Search for the cell housing the specified text and yield its (x, y) center coordinate. 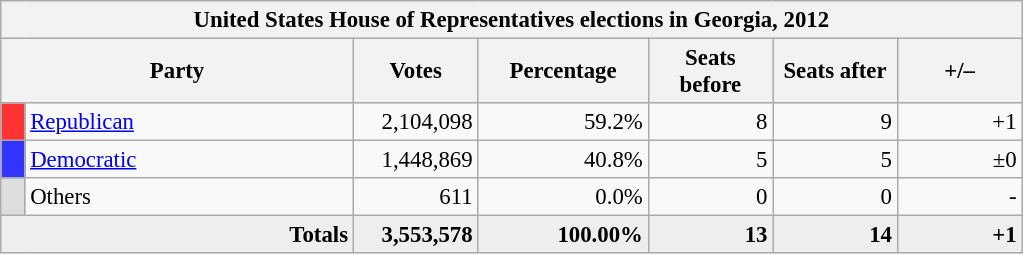
8 (710, 122)
United States House of Representatives elections in Georgia, 2012 (512, 20)
+/– (960, 72)
100.00% (563, 235)
Totals (178, 235)
0.0% (563, 197)
611 (416, 197)
Percentage (563, 72)
40.8% (563, 160)
3,553,578 (416, 235)
1,448,869 (416, 160)
Republican (189, 122)
14 (836, 235)
9 (836, 122)
Seats before (710, 72)
2,104,098 (416, 122)
59.2% (563, 122)
- (960, 197)
±0 (960, 160)
Party (178, 72)
13 (710, 235)
Others (189, 197)
Votes (416, 72)
Democratic (189, 160)
Seats after (836, 72)
